From the cell containing the given text, extract its center point as [x, y] coordinate. 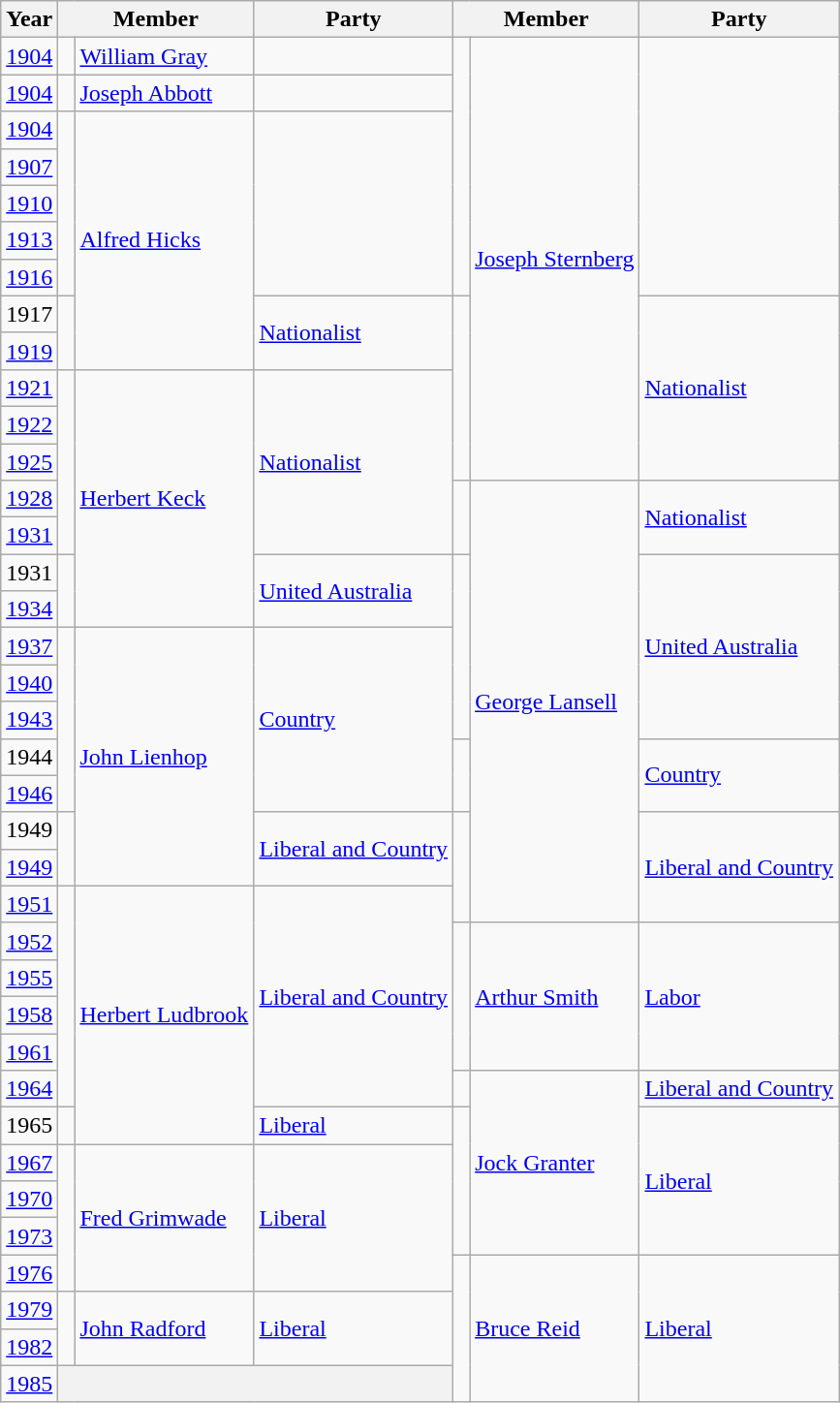
Joseph Sternberg [554, 260]
1961 [29, 1051]
1943 [29, 720]
1951 [29, 904]
Jock Granter [554, 1163]
William Gray [165, 56]
1979 [29, 1310]
1967 [29, 1163]
Alfred Hicks [165, 240]
1913 [29, 240]
1907 [29, 167]
1934 [29, 609]
1976 [29, 1273]
1928 [29, 499]
Bruce Reid [554, 1328]
1921 [29, 388]
Herbert Keck [165, 498]
1916 [29, 277]
1922 [29, 424]
1985 [29, 1384]
Joseph Abbott [165, 93]
1964 [29, 1089]
Fred Grimwade [165, 1218]
1973 [29, 1236]
1955 [29, 978]
1940 [29, 683]
1958 [29, 1014]
1917 [29, 314]
Year [29, 19]
1944 [29, 757]
George Lansell [554, 701]
Herbert Ludbrook [165, 1014]
1970 [29, 1200]
Labor [739, 996]
John Lienhop [165, 757]
1937 [29, 646]
1946 [29, 794]
1919 [29, 351]
1965 [29, 1126]
1982 [29, 1347]
Arthur Smith [554, 996]
1925 [29, 462]
John Radford [165, 1328]
1952 [29, 941]
1910 [29, 203]
